Scan for the cell matching the given text and deliver its [X, Y] coordinate at center. 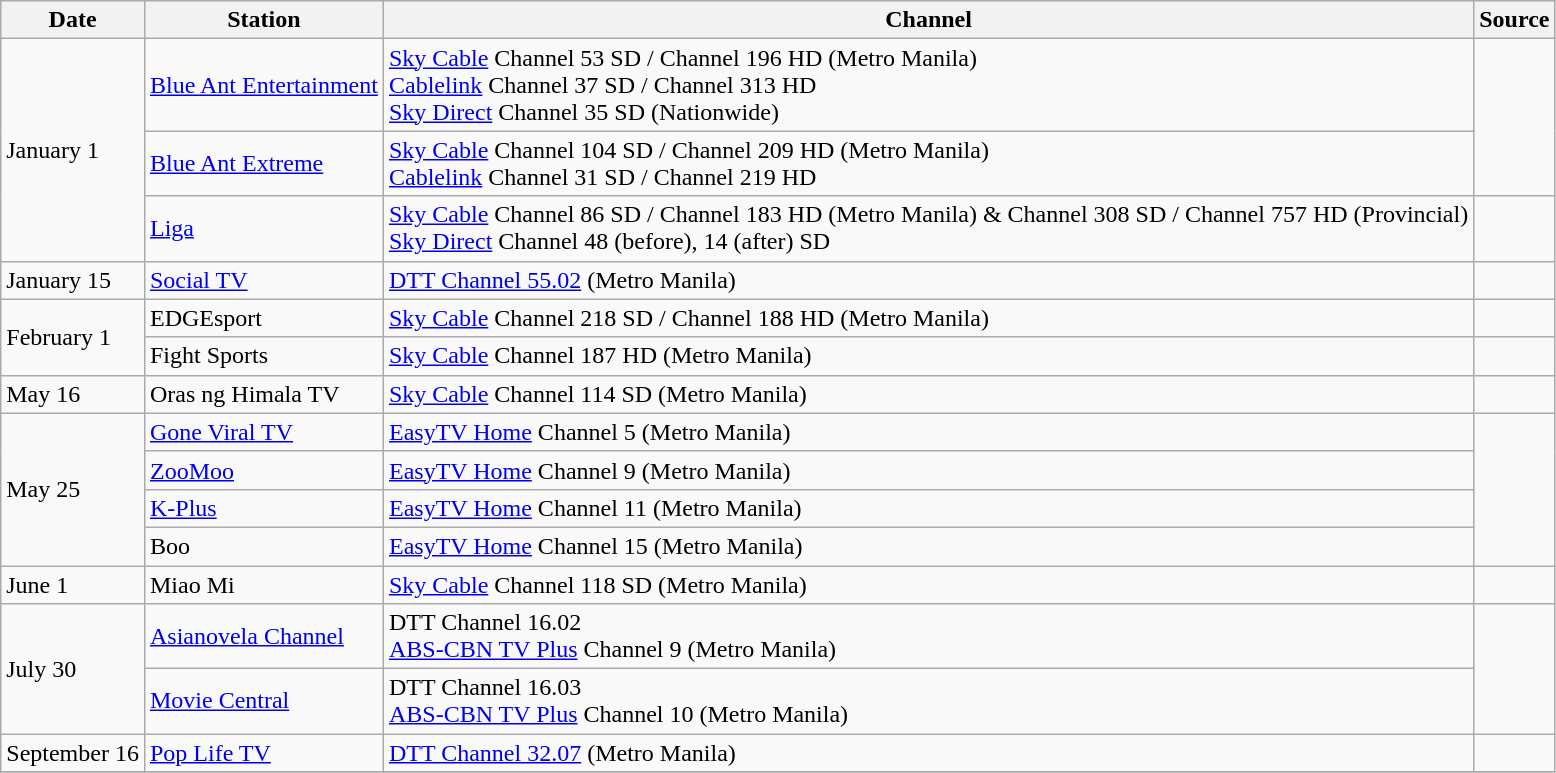
Sky Cable Channel 218 SD / Channel 188 HD (Metro Manila) [928, 318]
Date [73, 20]
Blue Ant Entertainment [264, 85]
Asianovela Channel [264, 636]
May 25 [73, 489]
DTT Channel 16.02ABS-CBN TV Plus Channel 9 (Metro Manila) [928, 636]
ZooMoo [264, 470]
EasyTV Home Channel 5 (Metro Manila) [928, 432]
Liga [264, 228]
DTT Channel 16.03ABS-CBN TV Plus Channel 10 (Metro Manila) [928, 702]
Sky Cable Channel 104 SD / Channel 209 HD (Metro Manila)Cablelink Channel 31 SD / Channel 219 HD [928, 164]
K-Plus [264, 508]
Movie Central [264, 702]
Channel [928, 20]
EasyTV Home Channel 15 (Metro Manila) [928, 546]
Sky Cable Channel 86 SD / Channel 183 HD (Metro Manila) & Channel 308 SD / Channel 757 HD (Provincial) Sky Direct Channel 48 (before), 14 (after) SD [928, 228]
EasyTV Home Channel 9 (Metro Manila) [928, 470]
EDGEsport [264, 318]
Sky Cable Channel 53 SD / Channel 196 HD (Metro Manila)Cablelink Channel 37 SD / Channel 313 HDSky Direct Channel 35 SD (Nationwide) [928, 85]
Sky Cable Channel 114 SD (Metro Manila) [928, 394]
July 30 [73, 669]
DTT Channel 32.07 (Metro Manila) [928, 753]
June 1 [73, 585]
Sky Cable Channel 118 SD (Metro Manila) [928, 585]
January 15 [73, 280]
EasyTV Home Channel 11 (Metro Manila) [928, 508]
Boo [264, 546]
January 1 [73, 150]
Fight Sports [264, 356]
September 16 [73, 753]
Gone Viral TV [264, 432]
February 1 [73, 337]
Miao Mi [264, 585]
Social TV [264, 280]
Station [264, 20]
DTT Channel 55.02 (Metro Manila) [928, 280]
Blue Ant Extreme [264, 164]
Source [1514, 20]
Sky Cable Channel 187 HD (Metro Manila) [928, 356]
Pop Life TV [264, 753]
Oras ng Himala TV [264, 394]
May 16 [73, 394]
